Provide the (X, Y) coordinate of the cell's center where the given text is located.  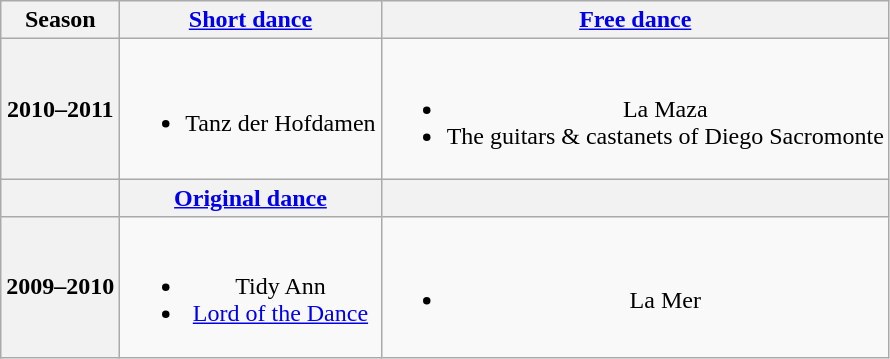
Season (60, 20)
La Mer (635, 287)
Short dance (250, 20)
Free dance (635, 20)
2010–2011 (60, 109)
La Maza The guitars & castanets of Diego Sacromonte (635, 109)
Tanz der Hofdamen (250, 109)
Tidy Ann Lord of the Dance (250, 287)
2009–2010 (60, 287)
Original dance (250, 198)
